Return (x, y) of the center of cell containing provided text 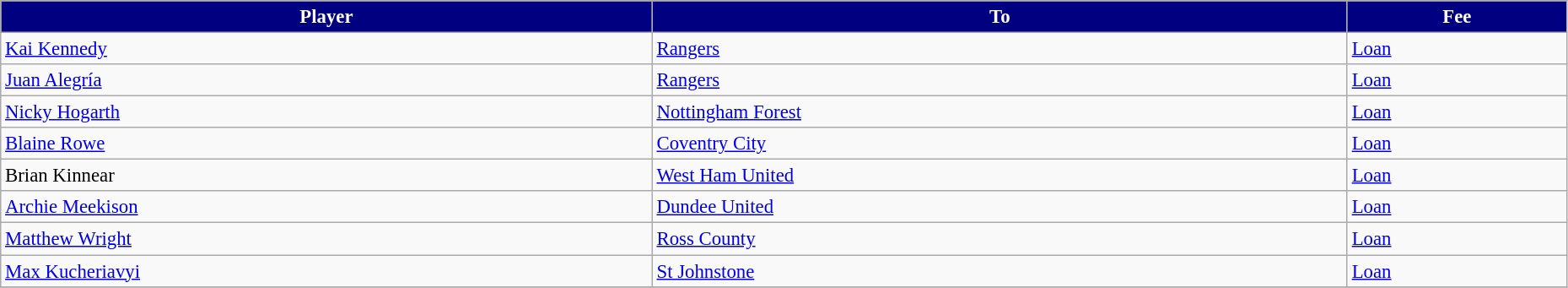
Nottingham Forest (1000, 112)
Brian Kinnear (326, 176)
Max Kucheriavyi (326, 271)
Juan Alegría (326, 80)
To (1000, 17)
Fee (1457, 17)
Blaine Rowe (326, 144)
Ross County (1000, 239)
Coventry City (1000, 144)
Nicky Hogarth (326, 112)
Player (326, 17)
Archie Meekison (326, 207)
West Ham United (1000, 176)
Kai Kennedy (326, 49)
St Johnstone (1000, 271)
Dundee United (1000, 207)
Matthew Wright (326, 239)
